From the cell containing the given text, extract its center point as [X, Y] coordinate. 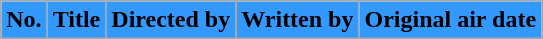
Directed by [171, 20]
Title [76, 20]
Original air date [450, 20]
Written by [298, 20]
No. [24, 20]
